Output the (X, Y) coordinate of the center of the cell containing the given text.  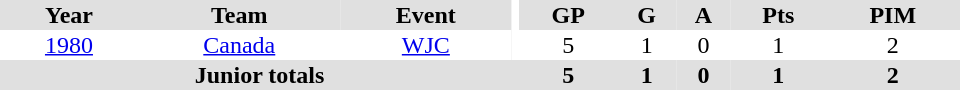
PIM (893, 15)
GP (568, 15)
WJC (426, 45)
1980 (69, 45)
Event (426, 15)
Junior totals (260, 75)
G (646, 15)
Canada (240, 45)
Team (240, 15)
Pts (778, 15)
A (704, 15)
Year (69, 15)
